Locate the cell with the specified text and output its [X, Y] center coordinate. 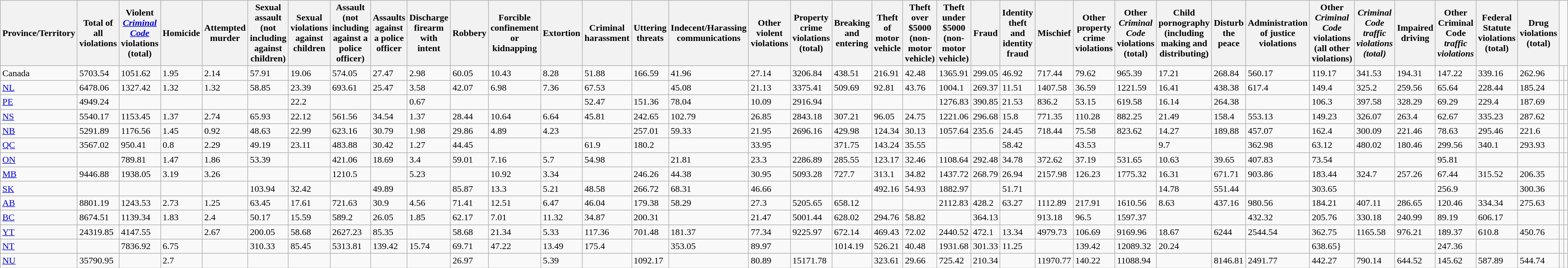
10.09 [770, 102]
553.13 [1277, 116]
Homicide [181, 33]
23.3 [770, 160]
6.75 [181, 246]
12.51 [515, 203]
27.47 [389, 73]
Drug violations (total) [1538, 33]
266.72 [650, 188]
179.38 [650, 203]
771.35 [1054, 116]
21.95 [770, 131]
44.45 [469, 145]
0.67 [429, 102]
2112.83 [954, 203]
7.01 [515, 217]
NS [39, 116]
69.29 [1456, 102]
442.27 [1332, 261]
2440.52 [954, 232]
8146.81 [1229, 261]
Theft over $5000 (non-motor vehicle) [920, 33]
69.71 [469, 246]
85.87 [469, 188]
965.39 [1136, 73]
469.43 [888, 232]
263.4 [1416, 116]
6244 [1229, 232]
228.44 [1497, 88]
275.63 [1538, 203]
58.85 [268, 88]
5205.65 [811, 203]
268.84 [1229, 73]
217.91 [1094, 203]
4147.55 [140, 232]
6.98 [515, 88]
9.7 [1184, 145]
574.05 [350, 73]
26.05 [389, 217]
472.1 [985, 232]
103.94 [268, 188]
206.35 [1538, 174]
789.81 [140, 160]
51.88 [607, 73]
1610.56 [1136, 203]
Criminal Code traffic violations (total) [1375, 33]
325.2 [1375, 88]
106.69 [1094, 232]
285.55 [852, 160]
526.21 [888, 246]
364.13 [985, 217]
151.36 [650, 102]
334.34 [1497, 203]
26.94 [1018, 174]
79.62 [1094, 73]
32.46 [920, 160]
AB [39, 203]
27.3 [770, 203]
49.89 [389, 188]
23.11 [309, 145]
27.14 [770, 73]
102.79 [709, 116]
216.91 [888, 73]
Other Criminal Code traffic violations [1456, 33]
67.53 [607, 88]
3206.84 [811, 73]
16.14 [1184, 102]
11.51 [1018, 88]
0.92 [225, 131]
323.61 [888, 261]
26.97 [469, 261]
5.7 [562, 160]
Extortion [562, 33]
335.23 [1497, 116]
1.83 [181, 217]
189.37 [1456, 232]
68.31 [709, 188]
96.5 [1094, 217]
3567.02 [98, 145]
30.9 [389, 203]
257.26 [1416, 174]
Province/Territory [39, 33]
6.64 [562, 116]
41.96 [709, 73]
6.47 [562, 203]
Criminal harassment [607, 33]
823.62 [1136, 131]
5093.28 [811, 174]
YT [39, 232]
1004.1 [954, 88]
61.9 [607, 145]
MB [39, 174]
397.58 [1375, 102]
1108.64 [954, 160]
2544.54 [1277, 232]
421.06 [350, 160]
26.85 [770, 116]
51.71 [1018, 188]
457.07 [1277, 131]
158.4 [1229, 116]
30.79 [389, 131]
23.39 [309, 88]
259.56 [1416, 88]
438.51 [852, 73]
24.45 [1018, 131]
372.62 [1054, 160]
200.31 [650, 217]
2286.89 [811, 160]
10.64 [515, 116]
34.78 [1018, 160]
8674.51 [98, 217]
5313.81 [350, 246]
16.31 [1184, 174]
44.38 [709, 174]
438.38 [1229, 88]
33.95 [770, 145]
1.27 [429, 145]
28.44 [469, 116]
19.06 [309, 73]
658.12 [852, 203]
60.05 [469, 73]
3.19 [181, 174]
175.4 [607, 246]
Child pornography (including making and distributing) [1184, 33]
72.02 [920, 232]
246.26 [650, 174]
1.95 [181, 73]
341.53 [1375, 73]
80.89 [770, 261]
110.28 [1094, 116]
1.98 [429, 131]
492.16 [888, 188]
300.09 [1375, 131]
Total of all violations [98, 33]
1057.64 [954, 131]
725.42 [954, 261]
1165.58 [1375, 232]
299.56 [1456, 145]
727.7 [852, 174]
95.81 [1456, 160]
43.53 [1094, 145]
672.14 [852, 232]
15.59 [309, 217]
1.47 [181, 160]
1.25 [225, 203]
29.66 [920, 261]
610.8 [1497, 232]
17.21 [1184, 73]
701.48 [650, 232]
2843.18 [811, 116]
58.29 [709, 203]
5291.89 [98, 131]
7.16 [515, 160]
6478.06 [98, 88]
2.74 [225, 116]
Discharge firearm with intent [429, 33]
Identity theft and identity fraud [1018, 33]
183.44 [1332, 174]
58.82 [920, 217]
63.45 [268, 203]
35790.95 [98, 261]
22.12 [309, 116]
11.25 [1018, 246]
17.61 [309, 203]
8.63 [1184, 203]
5.33 [562, 232]
59.01 [469, 160]
16.41 [1184, 88]
46.04 [607, 203]
407.11 [1375, 203]
5540.17 [98, 116]
50.17 [268, 217]
1.45 [181, 131]
221.46 [1416, 131]
432.32 [1277, 217]
1437.72 [954, 174]
294.76 [888, 217]
1.86 [225, 160]
65.64 [1456, 88]
47.22 [515, 246]
300.36 [1538, 188]
34.87 [607, 217]
15171.78 [811, 261]
59.33 [709, 131]
54.98 [607, 160]
7.36 [562, 88]
303.65 [1332, 188]
229.4 [1497, 102]
1407.58 [1054, 88]
295.46 [1497, 131]
78.63 [1456, 131]
21.13 [770, 88]
Theft under $5000 (non-motor vehicle) [954, 33]
Sexual assault (not including against children) [268, 33]
1931.68 [954, 246]
200.05 [268, 232]
39.65 [1229, 160]
296.68 [985, 116]
21.47 [770, 217]
4.89 [515, 131]
18.69 [389, 160]
Federal Statute violations (total) [1497, 33]
5.39 [562, 261]
11970.77 [1054, 261]
3.4 [429, 160]
326.07 [1375, 116]
Forcible confinement or kidnapping [515, 33]
340.1 [1497, 145]
Disturb the peace [1229, 33]
13.49 [562, 246]
1221.59 [1136, 88]
189.88 [1229, 131]
54.93 [920, 188]
48.58 [607, 188]
30.95 [770, 174]
721.63 [350, 203]
2491.77 [1277, 261]
644.52 [1416, 261]
Attempted murder [225, 33]
15.8 [1018, 116]
106.3 [1332, 102]
2.7 [181, 261]
11.32 [562, 217]
57.91 [268, 73]
628.02 [852, 217]
Robbery [469, 33]
509.69 [852, 88]
2.98 [429, 73]
Canada [39, 73]
Fraud [985, 33]
1276.83 [954, 102]
30.13 [920, 131]
1327.42 [140, 88]
89.19 [1456, 217]
34.82 [920, 174]
480.02 [1375, 145]
ON [39, 160]
247.36 [1456, 246]
14.78 [1184, 188]
9169.96 [1136, 232]
2157.98 [1054, 174]
2.4 [225, 217]
1153.45 [140, 116]
3375.41 [811, 88]
2627.23 [350, 232]
353.05 [709, 246]
4.56 [429, 203]
30.42 [389, 145]
2696.16 [811, 131]
Violent Criminal Code violations (total) [140, 33]
75.58 [1094, 131]
49.19 [268, 145]
286.65 [1416, 203]
450.76 [1538, 232]
9225.97 [811, 232]
589.2 [350, 217]
205.76 [1332, 217]
Assault (not including against a police officer) [350, 33]
45.08 [709, 88]
149.23 [1332, 116]
NT [39, 246]
43.76 [920, 88]
181.37 [709, 232]
4949.24 [98, 102]
1051.62 [140, 73]
147.22 [1456, 73]
1112.89 [1054, 203]
2.73 [181, 203]
96.05 [888, 116]
143.24 [888, 145]
671.71 [1229, 174]
67.44 [1456, 174]
324.7 [1375, 174]
619.58 [1136, 102]
1221.06 [954, 116]
339.16 [1497, 73]
25.47 [389, 88]
24.75 [920, 116]
2.14 [225, 73]
117.36 [607, 232]
42.07 [469, 88]
52.47 [607, 102]
24319.85 [98, 232]
717.44 [1054, 73]
166.59 [650, 73]
QC [39, 145]
561.56 [350, 116]
12089.32 [1136, 246]
85.45 [309, 246]
Other Criminal Code violations (all other violations) [1332, 33]
10.63 [1184, 160]
551.44 [1229, 188]
62.17 [469, 217]
1210.5 [350, 174]
1139.34 [140, 217]
268.79 [985, 174]
73.54 [1332, 160]
21.49 [1184, 116]
123.17 [888, 160]
NL [39, 88]
15.74 [429, 246]
587.89 [1497, 261]
149.4 [1332, 88]
2.29 [225, 145]
Theft of motor vehicle [888, 33]
78.04 [709, 102]
89.97 [770, 246]
184.21 [1332, 203]
8801.19 [98, 203]
46.66 [770, 188]
145.62 [1456, 261]
407.83 [1277, 160]
22.99 [309, 131]
1597.37 [1136, 217]
531.65 [1136, 160]
5.21 [562, 188]
428.2 [985, 203]
62.67 [1456, 116]
328.29 [1416, 102]
2.67 [225, 232]
Impaired driving [1416, 33]
913.18 [1054, 217]
126.23 [1094, 174]
1243.53 [140, 203]
299.05 [985, 73]
Administration of justice violations [1277, 33]
3.58 [429, 88]
Assaults against a police officer [389, 33]
313.1 [888, 174]
7836.92 [140, 246]
2916.94 [811, 102]
194.31 [1416, 73]
Property crime violations (total) [811, 33]
262.96 [1538, 73]
560.17 [1277, 73]
4979.73 [1054, 232]
330.18 [1375, 217]
9446.88 [98, 174]
21.34 [515, 232]
606.17 [1497, 217]
1092.17 [650, 261]
85.35 [389, 232]
1014.19 [852, 246]
Other property crime violations [1094, 33]
Uttering threats [650, 33]
483.88 [350, 145]
14.27 [1184, 131]
362.98 [1277, 145]
437.16 [1229, 203]
NU [39, 261]
790.14 [1375, 261]
63.12 [1332, 145]
92.81 [888, 88]
1365.91 [954, 73]
40.48 [920, 246]
0.8 [181, 145]
187.69 [1538, 102]
36.59 [1094, 88]
140.22 [1094, 261]
180.46 [1416, 145]
Sexual violations against children [309, 33]
119.17 [1332, 73]
3.34 [562, 174]
58.42 [1018, 145]
20.24 [1184, 246]
256.9 [1456, 188]
5703.54 [98, 73]
124.34 [888, 131]
980.56 [1277, 203]
48.63 [268, 131]
240.99 [1416, 217]
34.54 [389, 116]
120.46 [1456, 203]
77.34 [770, 232]
32.42 [309, 188]
71.41 [469, 203]
1176.56 [140, 131]
22.2 [309, 102]
63.27 [1018, 203]
37.19 [1094, 160]
Indecent/Harassing communications [709, 33]
293.93 [1538, 145]
623.16 [350, 131]
269.37 [985, 88]
46.92 [1018, 73]
3.26 [225, 174]
836.2 [1054, 102]
544.74 [1538, 261]
617.4 [1277, 88]
10.43 [515, 73]
976.21 [1416, 232]
53.39 [268, 160]
429.98 [852, 131]
53.15 [1094, 102]
42.48 [920, 73]
Mischief [1054, 33]
162.4 [1332, 131]
21.53 [1018, 102]
292.48 [985, 160]
13.34 [1018, 232]
8.28 [562, 73]
882.25 [1136, 116]
Breaking and entering [852, 33]
307.21 [852, 116]
5001.44 [811, 217]
BC [39, 217]
18.67 [1184, 232]
257.01 [650, 131]
NB [39, 131]
10.92 [515, 174]
29.86 [469, 131]
903.86 [1277, 174]
185.24 [1538, 88]
221.6 [1538, 131]
390.85 [985, 102]
950.41 [140, 145]
210.34 [985, 261]
4.23 [562, 131]
1.85 [429, 217]
Other violent violations [770, 33]
235.6 [985, 131]
1938.05 [140, 174]
65.93 [268, 116]
371.75 [852, 145]
718.44 [1054, 131]
693.61 [350, 88]
Other Criminal Code violations (total) [1136, 33]
287.62 [1538, 116]
310.33 [268, 246]
13.3 [515, 188]
5.23 [429, 174]
242.65 [650, 116]
SK [39, 188]
PE [39, 102]
315.52 [1497, 174]
35.55 [920, 145]
638.65} [1332, 246]
21.81 [709, 160]
301.33 [985, 246]
11088.94 [1136, 261]
362.75 [1332, 232]
180.2 [650, 145]
1775.32 [1136, 174]
264.38 [1229, 102]
45.81 [607, 116]
1882.97 [954, 188]
